For the text-containing cell, return its midpoint in (x, y) coordinate format. 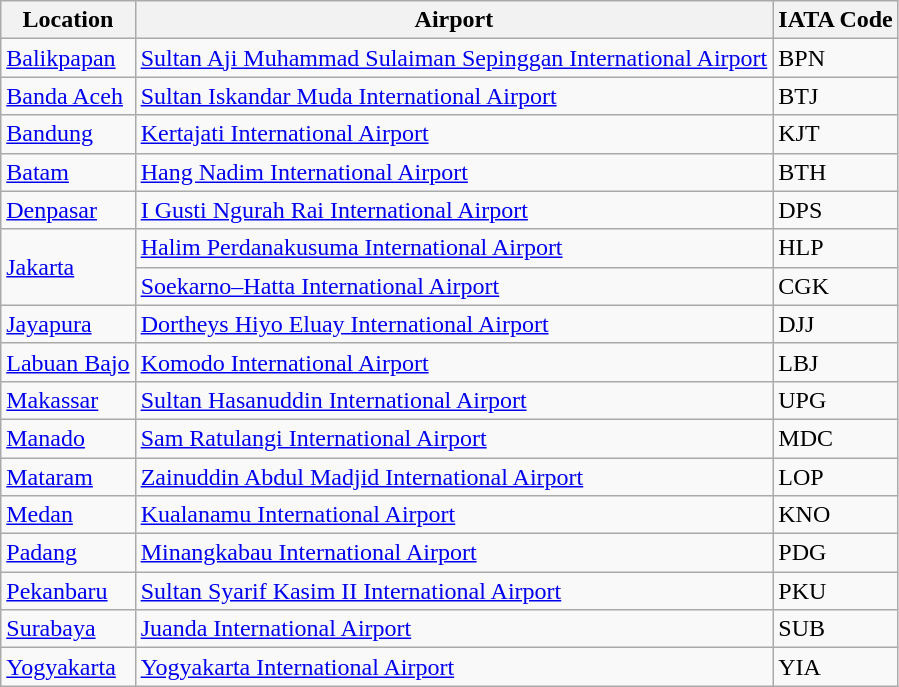
PKU (836, 591)
Soekarno–Hatta International Airport (454, 286)
Batam (68, 172)
BTJ (836, 96)
DJJ (836, 324)
Halim Perdanakusuma International Airport (454, 248)
I Gusti Ngurah Rai International Airport (454, 210)
Juanda International Airport (454, 629)
Kualanamu International Airport (454, 515)
IATA Code (836, 20)
Minangkabau International Airport (454, 553)
Jakarta (68, 267)
Sultan Iskandar Muda International Airport (454, 96)
Pekanbaru (68, 591)
Dortheys Hiyo Eluay International Airport (454, 324)
Zainuddin Abdul Madjid International Airport (454, 477)
Yogyakarta International Airport (454, 667)
KJT (836, 134)
Mataram (68, 477)
Manado (68, 438)
LOP (836, 477)
Kertajati International Airport (454, 134)
Makassar (68, 400)
KNO (836, 515)
Surabaya (68, 629)
Komodo International Airport (454, 362)
Sultan Syarif Kasim II International Airport (454, 591)
Medan (68, 515)
Balikpapan (68, 58)
HLP (836, 248)
Airport (454, 20)
Sultan Hasanuddin International Airport (454, 400)
BTH (836, 172)
DPS (836, 210)
LBJ (836, 362)
Sultan Aji Muhammad Sulaiman Sepinggan International Airport (454, 58)
SUB (836, 629)
Yogyakarta (68, 667)
UPG (836, 400)
Jayapura (68, 324)
Location (68, 20)
Hang Nadim International Airport (454, 172)
Denpasar (68, 210)
MDC (836, 438)
Banda Aceh (68, 96)
BPN (836, 58)
Sam Ratulangi International Airport (454, 438)
Labuan Bajo (68, 362)
Bandung (68, 134)
CGK (836, 286)
PDG (836, 553)
YIA (836, 667)
Padang (68, 553)
